Extract the [x, y] coordinate from the center of the cell holding the provided text.  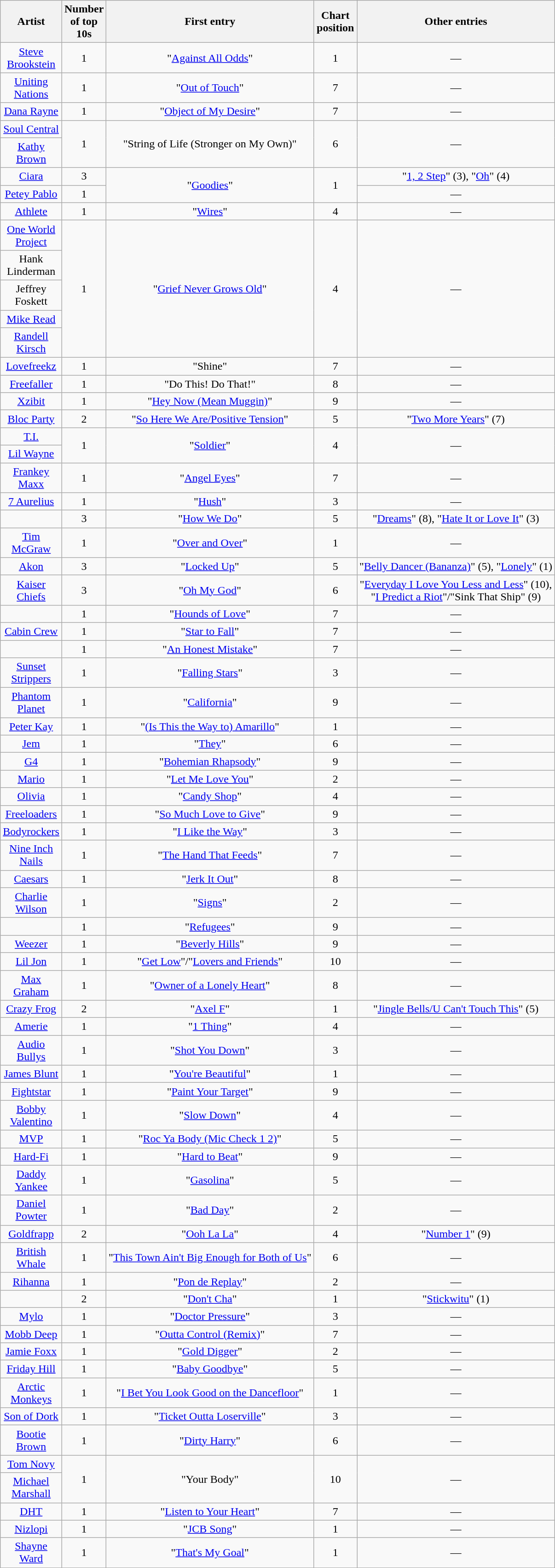
"Over and Over" [210, 542]
"How We Do" [210, 519]
Olivia [31, 796]
"JCB Song" [210, 1529]
"I Like the Way" [210, 831]
"Let Me Love You" [210, 779]
"Your Body" [210, 1479]
Goldfrapp [31, 1234]
Arctic Monkeys [31, 1393]
"Listen to Your Heart" [210, 1511]
Fightstar [31, 1092]
7 Aurelius [31, 501]
"Two More Years" (7) [456, 419]
"Owner of a Lonely Heart" [210, 985]
"You're Beautiful" [210, 1074]
Charlie Wilson [31, 902]
"Get Low"/"Lovers and Friends" [210, 961]
"Bohemian Rhapsody" [210, 761]
Other entries [456, 22]
Crazy Frog [31, 1009]
Mobb Deep [31, 1334]
Jem [31, 744]
"Gold Digger" [210, 1352]
"They" [210, 744]
T.I. [31, 436]
Nizlopi [31, 1529]
"So Much Love to Give" [210, 814]
Dana Rayne [31, 111]
Lil Jon [31, 961]
Chart position [335, 22]
"Do This! Do That!" [210, 384]
Daniel Powter [31, 1210]
"Gasolina" [210, 1180]
Petey Pablo [31, 194]
"Falling Stars" [210, 673]
"Hush" [210, 501]
Peter Kay [31, 726]
"Jerk It Out" [210, 879]
Hard-Fi [31, 1156]
"Shine" [210, 366]
"Slow Down" [210, 1115]
"Belly Dancer (Bananza)" (5), "Lonely" (1) [456, 566]
Nine Inch Nails [31, 855]
"Bad Day" [210, 1210]
Soul Central [31, 129]
Athlete [31, 211]
Lovefreekz [31, 366]
Uniting Nations [31, 87]
"Ticket Outta Loserville" [210, 1417]
"Beverly Hills" [210, 944]
Steve Brookstein [31, 58]
Audio Bullys [31, 1051]
Freefaller [31, 384]
Bobby Valentino [31, 1115]
"1, 2 Step" (3), "Oh" (4) [456, 176]
"Angel Eyes" [210, 478]
"Signs" [210, 902]
Artist [31, 22]
"Ooh La La" [210, 1234]
Daddy Yankee [31, 1180]
"So Here We Are/Positive Tension" [210, 419]
"Object of My Desire" [210, 111]
"Roc Ya Body (Mic Check 1 2)" [210, 1139]
Weezer [31, 944]
G4 [31, 761]
"Goodies" [210, 185]
"Axel F" [210, 1009]
Shayne Ward [31, 1552]
Cabin Crew [31, 631]
Tom Novy [31, 1464]
One World Project [31, 235]
Bodyrockers [31, 831]
"The Hand That Feeds" [210, 855]
Akon [31, 566]
Caesars [31, 879]
Bloc Party [31, 419]
Son of Dork [31, 1417]
"I Bet You Look Good on the Dancefloor" [210, 1393]
Xzibit [31, 401]
Rihanna [31, 1281]
"Outta Control (Remix)" [210, 1334]
Ciara [31, 176]
"Don't Cha" [210, 1299]
"String of Life (Stronger on My Own)" [210, 144]
"Dreams" (8), "Hate It or Love It" (3) [456, 519]
"Locked Up" [210, 566]
British Whale [31, 1258]
Michael Marshall [31, 1488]
"Baby Goodbye" [210, 1369]
Phantom Planet [31, 703]
Frankey Maxx [31, 478]
Freeloaders [31, 814]
Mario [31, 779]
Max Graham [31, 985]
"Against All Odds" [210, 58]
"Stickwitu" (1) [456, 1299]
James Blunt [31, 1074]
"That's My Goal" [210, 1552]
Tim McGraw [31, 542]
DHT [31, 1511]
"Jingle Bells/U Can't Touch This" (5) [456, 1009]
"California" [210, 703]
"Everyday I Love You Less and Less" (10),"I Predict a Riot"/"Sink That Ship" (9) [456, 590]
First entry [210, 22]
MVP [31, 1139]
Mike Read [31, 319]
"Refugees" [210, 926]
Amerie [31, 1027]
Randell Kirsch [31, 343]
Lil Wayne [31, 454]
Sunset Strippers [31, 673]
"Hey Now (Mean Muggin)" [210, 401]
"This Town Ain't Big Enough for Both of Us" [210, 1258]
"Hard to Beat" [210, 1156]
"Wires" [210, 211]
"Pon de Replay" [210, 1281]
Bootie Brown [31, 1440]
Jeffrey Foskett [31, 295]
Friday Hill [31, 1369]
"Out of Touch" [210, 87]
"Star to Fall" [210, 631]
Jamie Foxx [31, 1352]
"1 Thing" [210, 1027]
Number of top 10s [84, 22]
Mylo [31, 1316]
Hank Linderman [31, 265]
"Oh My God" [210, 590]
"Soldier" [210, 445]
"An Honest Mistake" [210, 649]
"Candy Shop" [210, 796]
"Grief Never Grows Old" [210, 289]
"Hounds of Love" [210, 614]
Kaiser Chiefs [31, 590]
"Shot You Down" [210, 1051]
"Doctor Pressure" [210, 1316]
"Number 1" (9) [456, 1234]
"Dirty Harry" [210, 1440]
Kathy Brown [31, 153]
"(Is This the Way to) Amarillo" [210, 726]
"Paint Your Target" [210, 1092]
